Output the (x, y) coordinate of the center of the cell containing the given text.  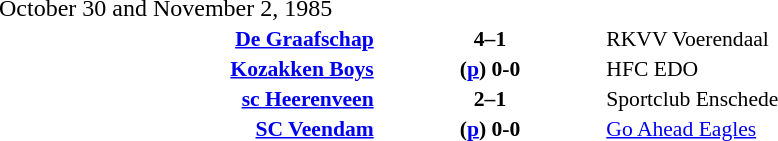
2–1 (490, 98)
(p) 0-0 (490, 68)
4–1 (490, 38)
